Find where the given text appears and provide that cell's center as (x, y) coordinate. 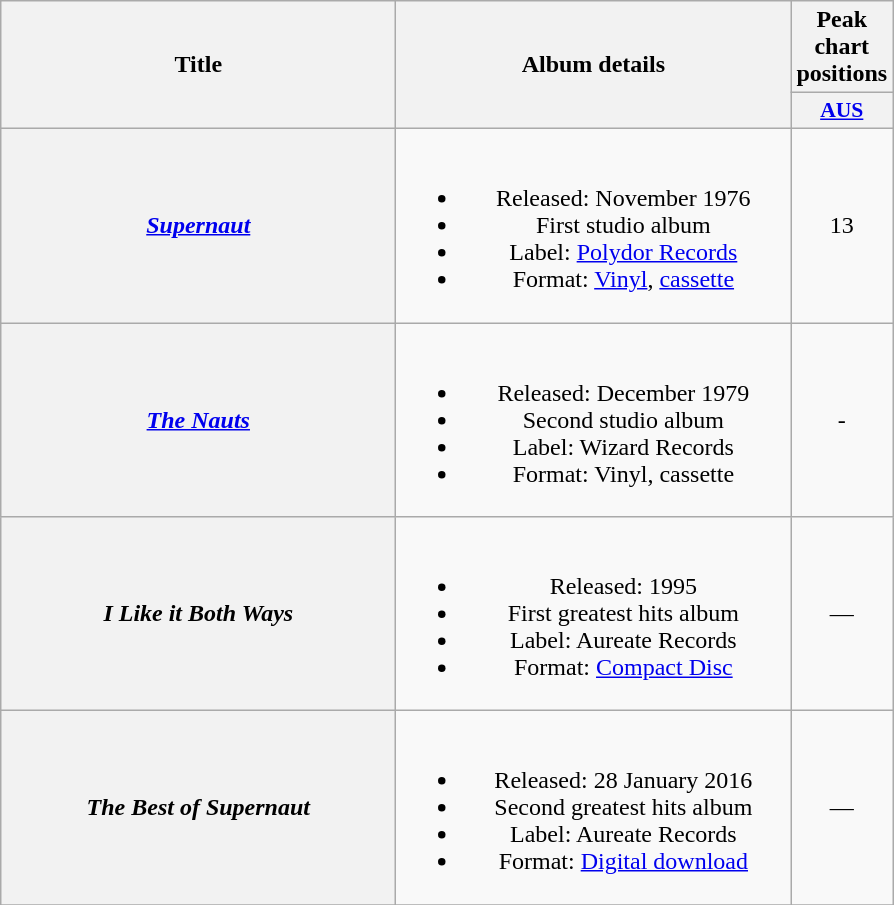
I Like it Both Ways (198, 614)
Released: 1995First greatest hits albumLabel: Aureate RecordsFormat: Compact Disc (594, 614)
Peak chart positions (842, 47)
- (842, 419)
Title (198, 65)
The Best of Supernaut (198, 808)
Album details (594, 65)
The Nauts (198, 419)
Released: December 1979Second studio albumLabel: Wizard RecordsFormat: Vinyl, cassette (594, 419)
Released: November 1976First studio albumLabel: Polydor RecordsFormat: Vinyl, cassette (594, 225)
13 (842, 225)
Released: 28 January 2016Second greatest hits albumLabel: Aureate RecordsFormat: Digital download (594, 808)
AUS (842, 111)
Supernaut (198, 225)
